Return [X, Y] of the center of cell containing provided text 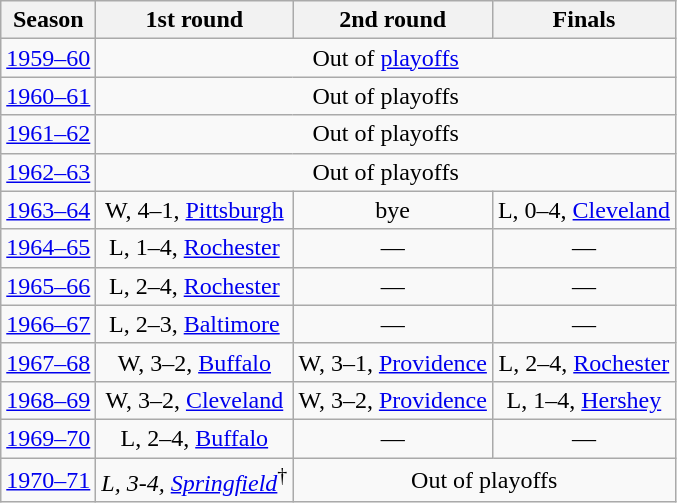
Season [48, 20]
L, 2–4, Buffalo [194, 438]
L, 0–4, Cleveland [584, 210]
L, 1–4, Rochester [194, 248]
L, 2–3, Baltimore [194, 324]
1966–67 [48, 324]
1961–62 [48, 134]
1965–66 [48, 286]
W, 3–2, Cleveland [194, 400]
1967–68 [48, 362]
W, 3–2, Buffalo [194, 362]
1963–64 [48, 210]
W, 3–1, Providence [393, 362]
2nd round [393, 20]
L, 3-4, Springfield† [194, 480]
W, 3–2, Providence [393, 400]
L, 1–4, Hershey [584, 400]
1969–70 [48, 438]
1960–61 [48, 96]
1970–71 [48, 480]
W, 4–1, Pittsburgh [194, 210]
1st round [194, 20]
1968–69 [48, 400]
1962–63 [48, 172]
bye [393, 210]
1964–65 [48, 248]
Finals [584, 20]
1959–60 [48, 58]
